Capture the cell that displays the provided text and extract its (x, y) central coordinate. 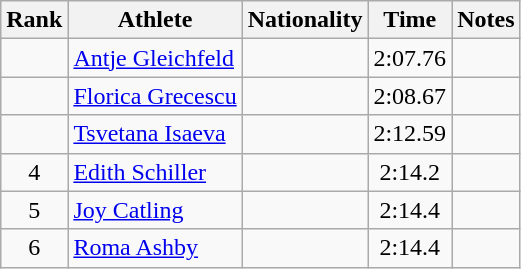
4 (34, 172)
Time (410, 20)
Florica Grecescu (155, 96)
Joy Catling (155, 210)
2:12.59 (410, 134)
Notes (486, 20)
Antje Gleichfeld (155, 58)
2:07.76 (410, 58)
Rank (34, 20)
6 (34, 248)
Tsvetana Isaeva (155, 134)
Edith Schiller (155, 172)
Nationality (305, 20)
5 (34, 210)
Roma Ashby (155, 248)
Athlete (155, 20)
2:14.2 (410, 172)
2:08.67 (410, 96)
